Scan for the cell matching the given text and deliver its (x, y) coordinate at center. 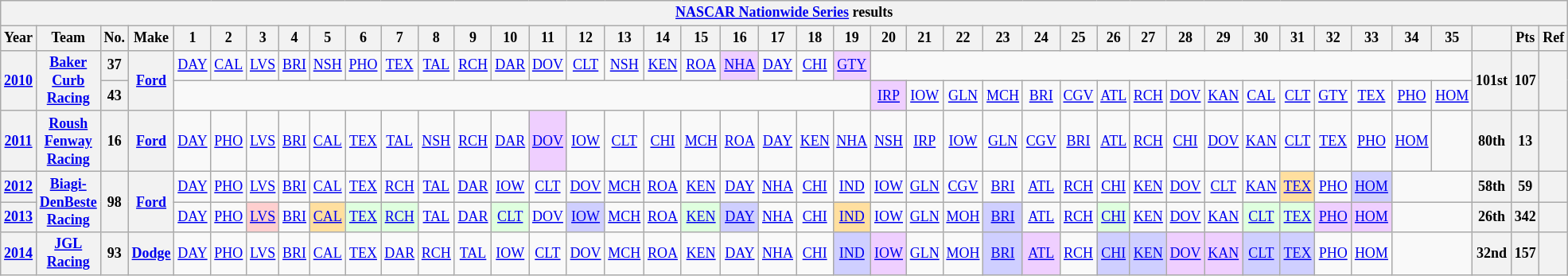
21 (924, 38)
37 (115, 65)
98 (115, 201)
34 (1411, 38)
2014 (19, 254)
9 (473, 38)
12 (586, 38)
24 (1041, 38)
19 (852, 38)
26 (1114, 38)
32 (1333, 38)
33 (1372, 38)
17 (778, 38)
1 (193, 38)
4 (294, 38)
18 (815, 38)
32nd (1492, 254)
Pts (1525, 38)
25 (1079, 38)
14 (663, 38)
Baker Curb Racing (68, 80)
58th (1492, 186)
20 (889, 38)
Year (19, 38)
Ref (1554, 38)
27 (1148, 38)
59 (1525, 186)
10 (511, 38)
NASCAR Nationwide Series results (784, 13)
2012 (19, 186)
30 (1262, 38)
Make (151, 38)
11 (548, 38)
35 (1453, 38)
No. (115, 38)
43 (115, 95)
107 (1525, 80)
26th (1492, 217)
2013 (19, 217)
2 (229, 38)
5 (328, 38)
8 (436, 38)
93 (115, 254)
2011 (19, 141)
157 (1525, 254)
6 (363, 38)
Dodge (151, 254)
31 (1298, 38)
2010 (19, 80)
28 (1185, 38)
7 (399, 38)
22 (963, 38)
Biagi-DenBeste Racing (68, 201)
23 (1003, 38)
29 (1224, 38)
Roush Fenway Racing (68, 141)
Team (68, 38)
3 (263, 38)
JGL Racing (68, 254)
15 (701, 38)
342 (1525, 217)
80th (1492, 141)
101st (1492, 80)
